Return [x, y] of the center of cell containing provided text 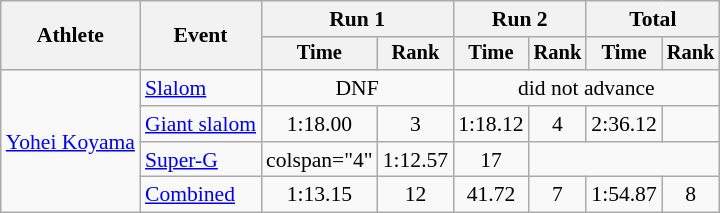
Event [200, 36]
17 [490, 160]
Giant slalom [200, 124]
4 [558, 124]
Run 1 [357, 19]
Yohei Koyama [70, 141]
Super-G [200, 160]
1:13.15 [320, 195]
Total [652, 19]
1:18.00 [320, 124]
Run 2 [520, 19]
colspan="4" [320, 160]
did not advance [586, 88]
41.72 [490, 195]
1:54.87 [624, 195]
1:12.57 [416, 160]
2:36.12 [624, 124]
Athlete [70, 36]
1:18.12 [490, 124]
7 [558, 195]
3 [416, 124]
Combined [200, 195]
Slalom [200, 88]
12 [416, 195]
DNF [357, 88]
8 [691, 195]
